From the cell containing the given text, extract its center point as (x, y) coordinate. 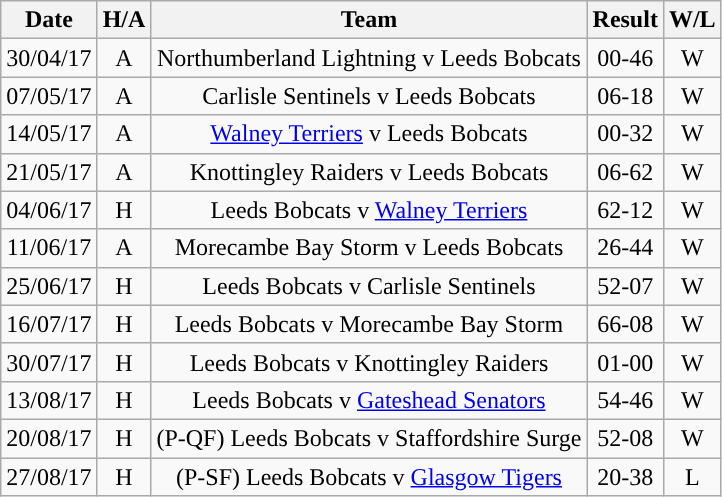
Northumberland Lightning v Leeds Bobcats (369, 58)
54-46 (625, 400)
04/06/17 (49, 210)
06-62 (625, 172)
Leeds Bobcats v Knottingley Raiders (369, 362)
(P-QF) Leeds Bobcats v Staffordshire Surge (369, 438)
Walney Terriers v Leeds Bobcats (369, 134)
Leeds Bobcats v Carlisle Sentinels (369, 286)
27/08/17 (49, 477)
52-07 (625, 286)
Leeds Bobcats v Morecambe Bay Storm (369, 324)
26-44 (625, 248)
14/05/17 (49, 134)
Leeds Bobcats v Walney Terriers (369, 210)
Result (625, 20)
62-12 (625, 210)
11/06/17 (49, 248)
(P-SF) Leeds Bobcats v Glasgow Tigers (369, 477)
30/04/17 (49, 58)
30/07/17 (49, 362)
H/A (124, 20)
21/05/17 (49, 172)
Leeds Bobcats v Gateshead Senators (369, 400)
00-46 (625, 58)
Morecambe Bay Storm v Leeds Bobcats (369, 248)
00-32 (625, 134)
16/07/17 (49, 324)
06-18 (625, 96)
66-08 (625, 324)
13/08/17 (49, 400)
25/06/17 (49, 286)
Team (369, 20)
20/08/17 (49, 438)
Carlisle Sentinels v Leeds Bobcats (369, 96)
L (692, 477)
Knottingley Raiders v Leeds Bobcats (369, 172)
52-08 (625, 438)
W/L (692, 20)
07/05/17 (49, 96)
Date (49, 20)
01-00 (625, 362)
20-38 (625, 477)
